From the cell containing the given text, extract its center point as (x, y) coordinate. 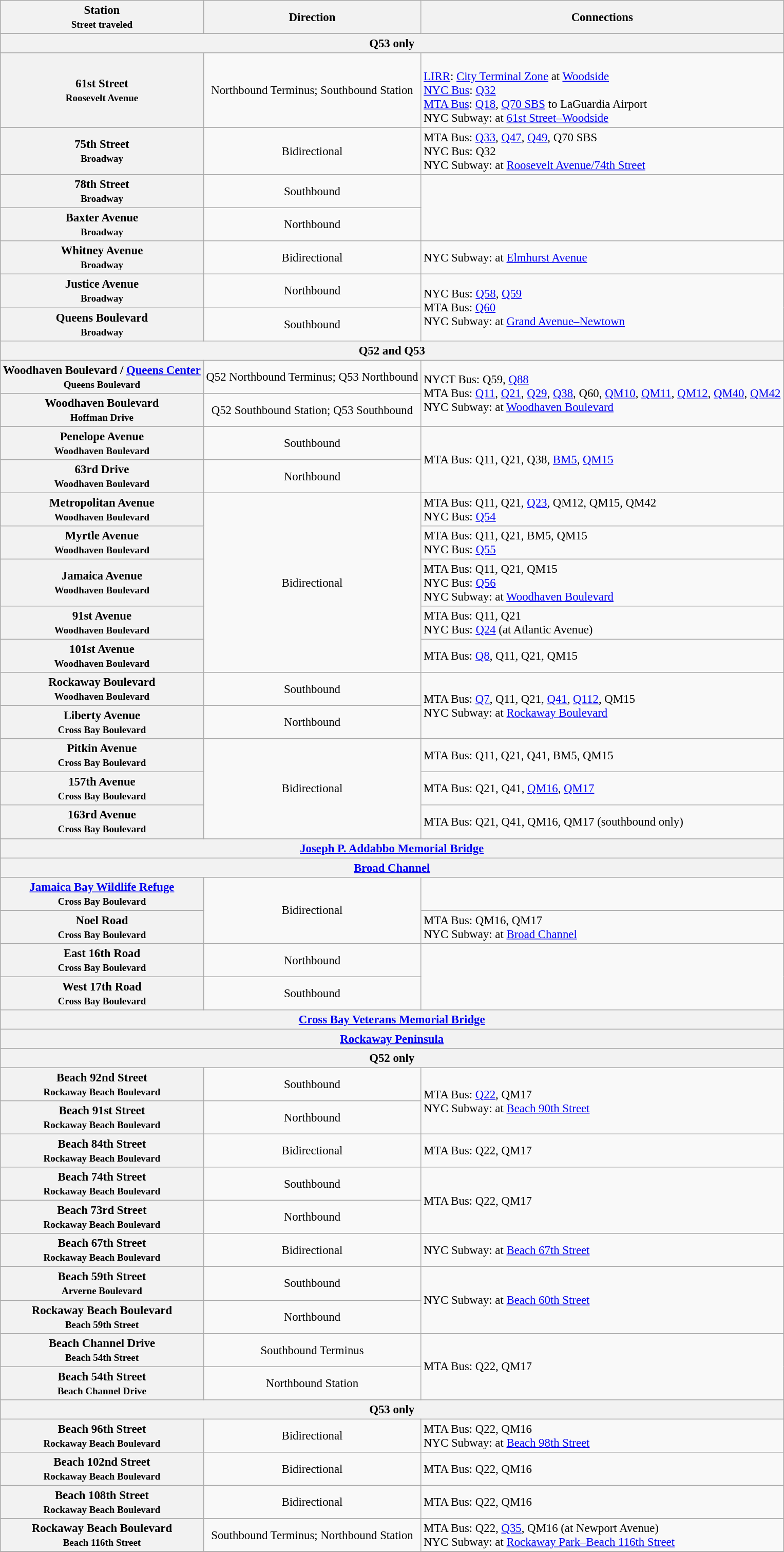
Woodhaven BoulevardHoffman Drive (102, 410)
Baxter AvenueBroadway (102, 225)
78th StreetBroadway (102, 191)
Whitney AvenueBroadway (102, 258)
163rd AvenueCross Bay Boulevard (102, 822)
MTA Bus: Q21, Q41, QM16, QM17 (southbound only) (602, 822)
Liberty AvenueCross Bay Boulevard (102, 722)
MTA Bus: QM16, QM17NYC Subway: at Broad Channel (602, 927)
Metropolitan AvenueWoodhaven Boulevard (102, 510)
NYCT Bus: Q59, Q88MTA Bus: Q11, Q21, Q29, Q38, Q60, QM10, QM11, QM12, QM40, QM42NYC Subway: at Woodhaven Boulevard (602, 394)
Broad Channel (392, 868)
MTA Bus: Q33, Q47, Q49, Q70 SBSNYC Bus: Q32NYC Subway: at Roosevelt Avenue/74th Street (602, 152)
Beach 96th StreetRockaway Beach Boulevard (102, 1435)
Beach 59th StreetArverne Boulevard (102, 1283)
Myrtle AvenueWoodhaven Boulevard (102, 543)
Southbound Terminus (312, 1350)
61st StreetRoosevelt Avenue (102, 90)
Northbound Station (312, 1383)
StationStreet traveled (102, 17)
Joseph P. Addabbo Memorial Bridge (392, 848)
MTA Bus: Q11, Q21, QM15NYC Bus: Q56NYC Subway: at Woodhaven Boulevard (602, 583)
Queens BoulevardBroadway (102, 325)
Beach 74th StreetRockaway Beach Boulevard (102, 1184)
Jamaica Bay Wildlife RefugeCross Bay Boulevard (102, 894)
MTA Bus: Q11, Q21NYC Bus: Q24 (at Atlantic Avenue) (602, 623)
Jamaica AvenueWoodhaven Boulevard (102, 583)
NYC Subway: at Beach 60th Street (602, 1300)
157th AvenueCross Bay Boulevard (102, 789)
Connections (602, 17)
MTA Bus: Q11, Q21, Q38, BM5, QM15 (602, 459)
Q52 and Q53 (392, 350)
LIRR: City Terminal Zone at WoodsideNYC Bus: Q32MTA Bus: Q18, Q70 SBS to LaGuardia AirportNYC Subway: at 61st Street–Woodside (602, 90)
Beach 84th StreetRockaway Beach Boulevard (102, 1151)
63rd DriveWoodhaven Boulevard (102, 477)
Beach 73rd StreetRockaway Beach Boulevard (102, 1218)
MTA Bus: Q8, Q11, Q21, QM15 (602, 657)
NYC Subway: at Beach 67th Street (602, 1250)
MTA Bus: Q21, Q41, QM16, QM17 (602, 789)
West 17th RoadCross Bay Boulevard (102, 994)
Rockaway Beach BoulevardBeach 116th Street (102, 1535)
Penelope AvenueWoodhaven Boulevard (102, 443)
Beach 67th StreetRockaway Beach Boulevard (102, 1250)
Q52 Northbound Terminus; Q53 Northbound (312, 377)
MTA Bus: Q22, QM17NYC Subway: at Beach 90th Street (602, 1101)
Direction (312, 17)
101st AvenueWoodhaven Boulevard (102, 657)
Cross Bay Veterans Memorial Bridge (392, 1020)
Beach 54th StreetBeach Channel Drive (102, 1383)
75th StreetBroadway (102, 152)
Beach 91st StreetRockaway Beach Boulevard (102, 1118)
Northbound Terminus; Southbound Station (312, 90)
Noel RoadCross Bay Boulevard (102, 927)
Q52 only (392, 1058)
Beach 102nd StreetRockaway Beach Boulevard (102, 1469)
Rockaway Beach BoulevardBeach 59th Street (102, 1317)
Pitkin AvenueCross Bay Boulevard (102, 755)
MTA Bus: Q11, Q21, Q41, BM5, QM15 (602, 755)
MTA Bus: Q7, Q11, Q21, Q41, Q112, QM15NYC Subway: at Rockaway Boulevard (602, 706)
Southbound Terminus; Northbound Station (312, 1535)
Beach Channel DriveBeach 54th Street (102, 1350)
Justice AvenueBroadway (102, 291)
MTA Bus: Q11, Q21, Q23, QM12, QM15, QM42NYC Bus: Q54 (602, 510)
Rockaway Peninsula (392, 1039)
Q52 Southbound Station; Q53 Southbound (312, 410)
MTA Bus: Q11, Q21, BM5, QM15NYC Bus: Q55 (602, 543)
NYC Subway: at Elmhurst Avenue (602, 258)
Woodhaven Boulevard / Queens CenterQueens Boulevard (102, 377)
MTA Bus: Q22, Q35, QM16 (at Newport Avenue)NYC Subway: at Rockaway Park–Beach 116th Street (602, 1535)
Rockaway BoulevardWoodhaven Boulevard (102, 689)
91st AvenueWoodhaven Boulevard (102, 623)
MTA Bus: Q22, QM16NYC Subway: at Beach 98th Street (602, 1435)
Beach 108th StreetRockaway Beach Boulevard (102, 1502)
NYC Bus: Q58, Q59MTA Bus: Q60NYC Subway: at Grand Avenue–Newtown (602, 307)
East 16th RoadCross Bay Boulevard (102, 961)
Beach 92nd StreetRockaway Beach Boulevard (102, 1085)
